Return (x, y) of the center of cell containing provided text 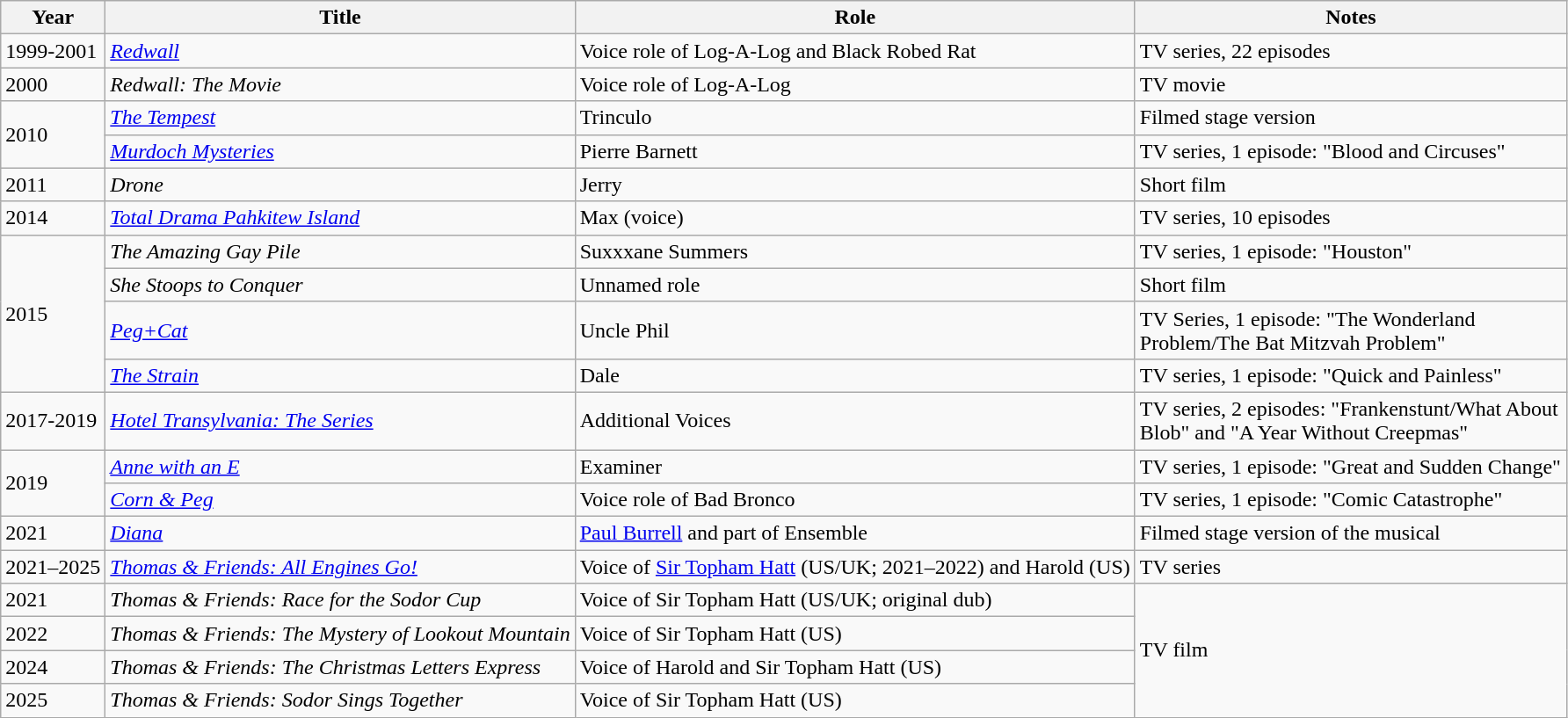
Dale (854, 375)
TV series, 1 episode: "Great and Sudden Change" (1350, 467)
Filmed stage version (1350, 118)
TV series, 10 episodes (1350, 218)
Redwall: The Movie (340, 84)
Pierre Barnett (854, 151)
TV series, 1 episode: "Comic Catastrophe" (1350, 500)
The Strain (340, 375)
Hotel Transylvania: The Series (340, 420)
2024 (53, 667)
Role (854, 18)
2019 (53, 483)
TV series, 2 episodes: "Frankenstunt/What About Blob" and "A Year Without Creepmas" (1350, 420)
Voice of Sir Topham Hatt (US/UK; original dub) (854, 600)
2017-2019 (53, 420)
Notes (1350, 18)
Thomas & Friends: Race for the Sodor Cup (340, 600)
TV Series, 1 episode: "The Wonderland Problem/The Bat Mitzvah Problem" (1350, 330)
Voice role of Log-A-Log and Black Robed Rat (854, 51)
Voice of Sir Topham Hatt (US/UK; 2021–2022) and Harold (US) (854, 567)
Peg+Cat (340, 330)
Total Drama Pahkitew Island (340, 218)
Diana (340, 533)
Voice of Harold and Sir Topham Hatt (US) (854, 667)
Voice role of Log-A-Log (854, 84)
2014 (53, 218)
She Stoops to Conquer (340, 285)
Voice role of Bad Bronco (854, 500)
TV film (1350, 650)
Filmed stage version of the musical (1350, 533)
2010 (53, 134)
The Amazing Gay Pile (340, 251)
TV series (1350, 567)
Redwall (340, 51)
2021–2025 (53, 567)
2011 (53, 185)
TV series, 1 episode: "Quick and Painless" (1350, 375)
Year (53, 18)
1999-2001 (53, 51)
Drone (340, 185)
Uncle Phil (854, 330)
Examiner (854, 467)
Max (voice) (854, 218)
Jerry (854, 185)
Corn & Peg (340, 500)
2025 (53, 700)
2000 (53, 84)
TV movie (1350, 84)
TV series, 22 episodes (1350, 51)
Thomas & Friends: All Engines Go! (340, 567)
2015 (53, 313)
Suxxxane Summers (854, 251)
Title (340, 18)
TV series, 1 episode: "Blood and Circuses" (1350, 151)
Additional Voices (854, 420)
2022 (53, 634)
Trinculo (854, 118)
Anne with an E (340, 467)
TV series, 1 episode: "Houston" (1350, 251)
Murdoch Mysteries (340, 151)
Paul Burrell and part of Ensemble (854, 533)
The Tempest (340, 118)
Thomas & Friends: The Christmas Letters Express (340, 667)
Unnamed role (854, 285)
Thomas & Friends: Sodor Sings Together (340, 700)
Thomas & Friends: The Mystery of Lookout Mountain (340, 634)
